Detect which cell encompasses the target text, then output its [x, y] center coordinate. 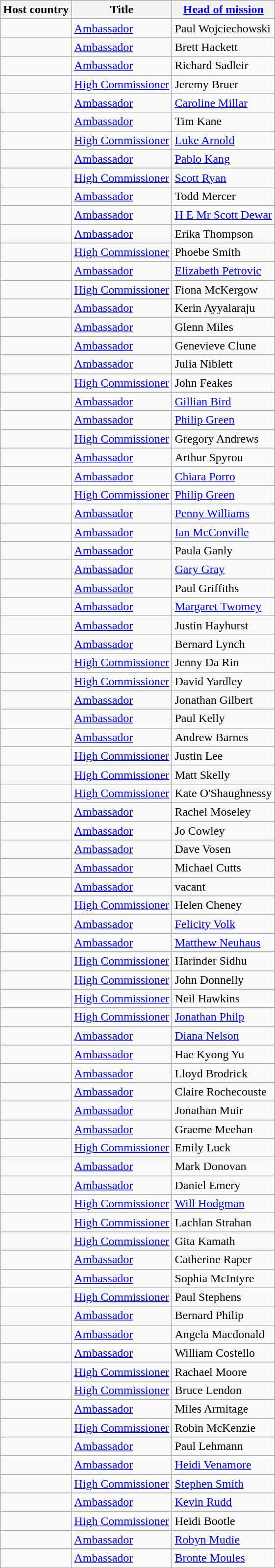
Arthur Spyrou [224, 457]
Jonathan Philp [224, 1017]
Todd Mercer [224, 196]
Gillian Bird [224, 401]
Catherine Raper [224, 1260]
Paul Wojciechowski [224, 28]
Phoebe Smith [224, 252]
Jo Cowley [224, 831]
Bronte Moules [224, 1558]
Emily Luck [224, 1148]
Rachel Moseley [224, 812]
Will Hodgman [224, 1204]
Justin Hayhurst [224, 625]
Julia Niblett [224, 364]
Robyn Mudie [224, 1540]
Sophia McIntyre [224, 1278]
Gregory Andrews [224, 439]
Graeme Meehan [224, 1129]
David Yardley [224, 681]
H E Mr Scott Dewar [224, 215]
Brett Hackett [224, 47]
Miles Armitage [224, 1409]
Kevin Rudd [224, 1502]
Daniel Emery [224, 1185]
John Donnelly [224, 980]
Gary Gray [224, 570]
Caroline Millar [224, 103]
Harinder Sidhu [224, 961]
Andrew Barnes [224, 737]
Kate O'Shaughnessy [224, 793]
Head of mission [224, 10]
Bruce Lendon [224, 1390]
John Feakes [224, 383]
Jeremy Bruer [224, 84]
Angela Macdonald [224, 1334]
Genevieve Clune [224, 346]
Richard Sadleir [224, 66]
Paul Lehmann [224, 1446]
Title [122, 10]
Dave Vosen [224, 849]
Mark Donovan [224, 1167]
Luke Arnold [224, 140]
Elizabeth Petrovic [224, 271]
Jonathan Gilbert [224, 700]
Gita Kamath [224, 1241]
Claire Rochecouste [224, 1092]
Heidi Bootle [224, 1521]
Jonathan Muir [224, 1110]
Heidi Venamore [224, 1465]
Robin McKenzie [224, 1428]
Rachael Moore [224, 1371]
Chiara Porro [224, 476]
Michael Cutts [224, 868]
Pablo Kang [224, 159]
Stephen Smith [224, 1484]
Bernard Philip [224, 1316]
Paul Stephens [224, 1297]
Kerin Ayyalaraju [224, 308]
Helen Cheney [224, 905]
Ian McConville [224, 532]
Erika Thompson [224, 234]
Glenn Miles [224, 327]
William Costello [224, 1353]
Lachlan Strahan [224, 1222]
Felicity Volk [224, 924]
Bernard Lynch [224, 644]
Diana Nelson [224, 1036]
Host country [36, 10]
Margaret Twomey [224, 607]
Hae Kyong Yu [224, 1054]
Penny Williams [224, 513]
Justin Lee [224, 756]
Matthew Neuhaus [224, 943]
vacant [224, 887]
Paul Griffiths [224, 588]
Scott Ryan [224, 177]
Jenny Da Rin [224, 663]
Neil Hawkins [224, 998]
Paula Ganly [224, 551]
Matt Skelly [224, 774]
Lloyd Brodrick [224, 1073]
Paul Kelly [224, 719]
Fiona McKergow [224, 290]
Tim Kane [224, 122]
